Pinpoint the cell where the given text exists, returning its (X, Y) midpoint coordinate. 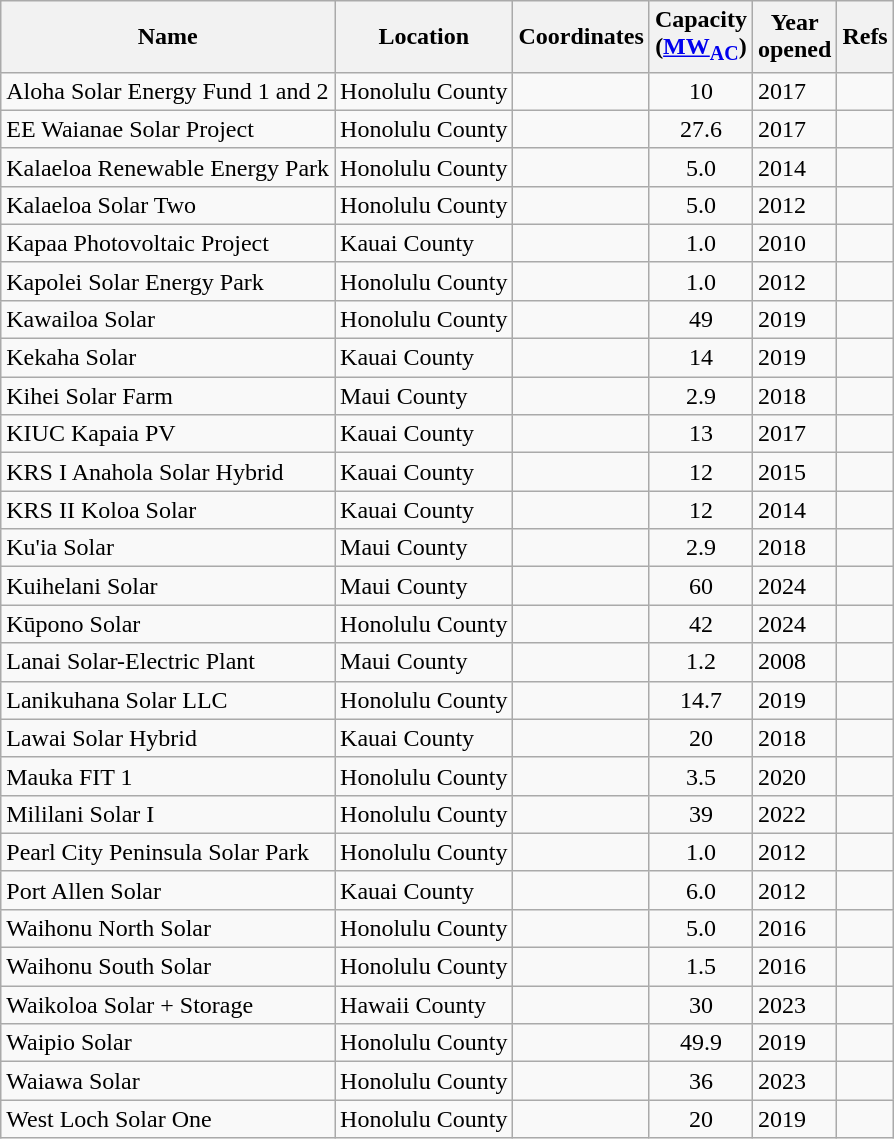
Kihei Solar Farm (168, 396)
Coordinates (581, 36)
13 (700, 434)
West Loch Solar One (168, 1119)
39 (700, 814)
Kawailoa Solar (168, 319)
1.5 (700, 967)
Waihonu North Solar (168, 928)
Kuihelani Solar (168, 586)
Waipio Solar (168, 1043)
Refs (865, 36)
Kalaeloa Solar Two (168, 205)
30 (700, 1005)
2015 (794, 472)
Yearopened (794, 36)
Lawai Solar Hybrid (168, 738)
27.6 (700, 129)
2010 (794, 243)
Lanikuhana Solar LLC (168, 700)
3.5 (700, 776)
Port Allen Solar (168, 890)
Waihonu South Solar (168, 967)
Pearl City Peninsula Solar Park (168, 852)
Aloha Solar Energy Fund 1 and 2 (168, 91)
2020 (794, 776)
2022 (794, 814)
36 (700, 1081)
60 (700, 586)
Kūpono Solar (168, 624)
6.0 (700, 890)
Hawaii County (424, 1005)
Waikoloa Solar + Storage (168, 1005)
Name (168, 36)
14 (700, 358)
Kekaha Solar (168, 358)
Lanai Solar-Electric Plant (168, 662)
EE Waianae Solar Project (168, 129)
Ku'ia Solar (168, 548)
49.9 (700, 1043)
Kapolei Solar Energy Park (168, 281)
Location (424, 36)
KRS I Anahola Solar Hybrid (168, 472)
Kalaeloa Renewable Energy Park (168, 167)
Waiawa Solar (168, 1081)
49 (700, 319)
Mililani Solar I (168, 814)
42 (700, 624)
KRS II Koloa Solar (168, 510)
Mauka FIT 1 (168, 776)
KIUC Kapaia PV (168, 434)
14.7 (700, 700)
10 (700, 91)
2008 (794, 662)
Kapaa Photovoltaic Project (168, 243)
Capacity(MWAC) (700, 36)
1.2 (700, 662)
